Output the (x, y) coordinate of the center of the cell containing the given text.  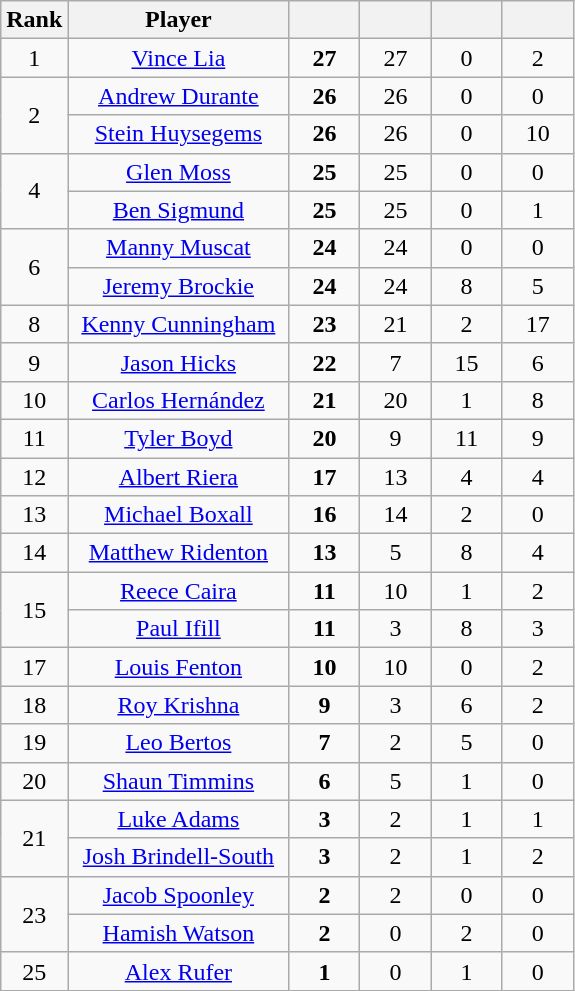
Tyler Boyd (178, 438)
16 (324, 515)
Rank (34, 20)
Reece Caira (178, 591)
19 (34, 743)
Kenny Cunningham (178, 324)
Paul Ifill (178, 629)
Jeremy Brockie (178, 286)
Shaun Timmins (178, 781)
Ben Sigmund (178, 210)
Hamish Watson (178, 933)
Josh Brindell-South (178, 857)
Manny Muscat (178, 248)
Alex Rufer (178, 971)
Stein Huysegems (178, 134)
22 (324, 362)
Player (178, 20)
Carlos Hernández (178, 400)
Luke Adams (178, 819)
Louis Fenton (178, 667)
Andrew Durante (178, 96)
18 (34, 705)
Jacob Spoonley (178, 895)
Roy Krishna (178, 705)
Matthew Ridenton (178, 553)
Vince Lia (178, 58)
12 (34, 477)
Jason Hicks (178, 362)
Leo Bertos (178, 743)
Albert Riera (178, 477)
Michael Boxall (178, 515)
Glen Moss (178, 172)
